Find where the given text appears and provide that cell's center as [x, y] coordinate. 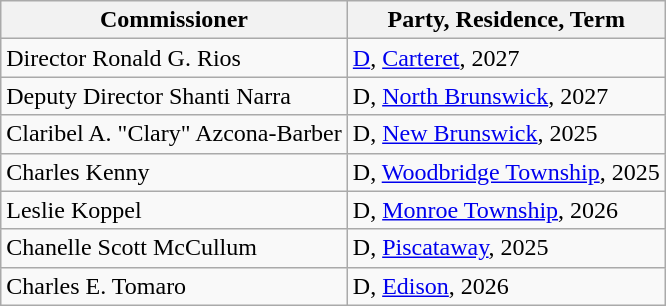
Director Ronald G. Rios [174, 58]
D, New Brunswick, 2025 [506, 134]
D, Monroe Township, 2026 [506, 210]
D, Carteret, 2027 [506, 58]
Commissioner [174, 20]
Charles Kenny [174, 172]
Chanelle Scott McCullum [174, 248]
Claribel A. "Clary" Azcona-Barber [174, 134]
D, North Brunswick, 2027 [506, 96]
D, Edison, 2026 [506, 286]
Leslie Koppel [174, 210]
Deputy Director Shanti Narra [174, 96]
Charles E. Tomaro [174, 286]
D, Woodbridge Township, 2025 [506, 172]
D, Piscataway, 2025 [506, 248]
Party, Residence, Term [506, 20]
